Return [x, y] of the center of cell containing provided text 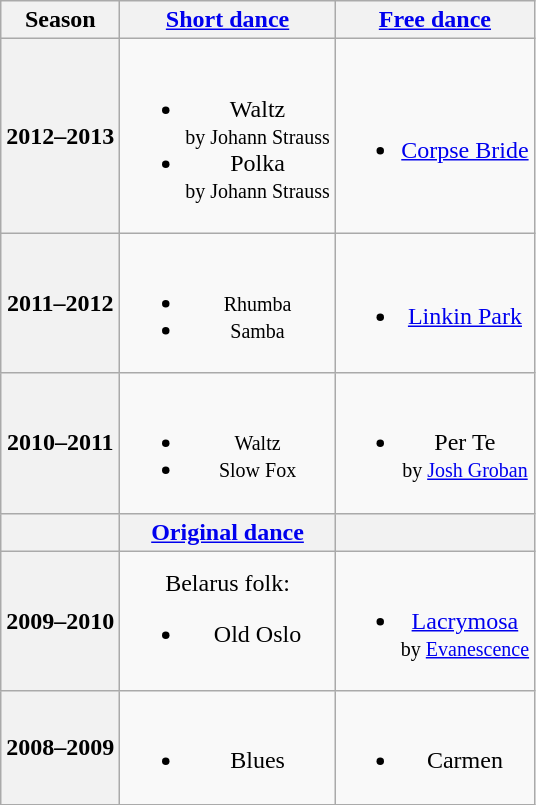
2009–2010 [60, 621]
Free dance [434, 20]
2011–2012 [60, 303]
Carmen [434, 748]
2010–2011 [60, 443]
Waltz by Johann Strauss Polka by Johann Strauss [228, 136]
WaltzSlow Fox [228, 443]
Lacrymosa by Evanescence [434, 621]
Season [60, 20]
Original dance [228, 532]
2008–2009 [60, 748]
Belarus folk:Old Oslo [228, 621]
Per Te by Josh Groban [434, 443]
RhumbaSamba [228, 303]
Short dance [228, 20]
Blues [228, 748]
2012–2013 [60, 136]
Linkin Park [434, 303]
Corpse Bride [434, 136]
